Capture the cell that displays the provided text and extract its [X, Y] central coordinate. 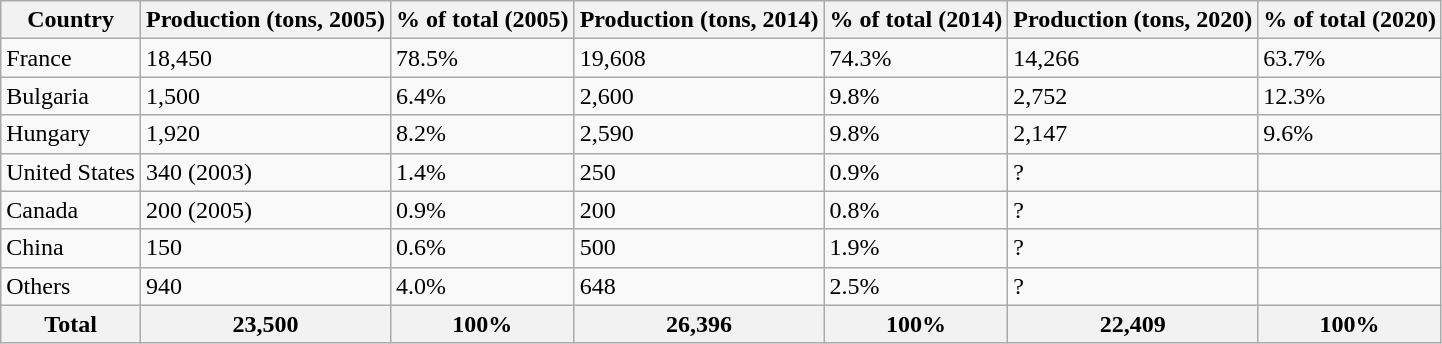
1,920 [265, 134]
2,590 [699, 134]
6.4% [482, 96]
2,147 [1133, 134]
2.5% [916, 286]
150 [265, 248]
1.4% [482, 172]
22,409 [1133, 324]
78.5% [482, 58]
% of total (2014) [916, 20]
% of total (2020) [1350, 20]
500 [699, 248]
% of total (2005) [482, 20]
4.0% [482, 286]
12.3% [1350, 96]
26,396 [699, 324]
Production (tons, 2005) [265, 20]
Country [71, 20]
648 [699, 286]
2,752 [1133, 96]
23,500 [265, 324]
Bulgaria [71, 96]
Hungary [71, 134]
8.2% [482, 134]
1.9% [916, 248]
63.7% [1350, 58]
United States [71, 172]
74.3% [916, 58]
Production (tons, 2014) [699, 20]
Canada [71, 210]
14,266 [1133, 58]
Others [71, 286]
18,450 [265, 58]
China [71, 248]
19,608 [699, 58]
0.8% [916, 210]
940 [265, 286]
9.6% [1350, 134]
200 [699, 210]
Total [71, 324]
Production (tons, 2020) [1133, 20]
250 [699, 172]
200 (2005) [265, 210]
1,500 [265, 96]
0.6% [482, 248]
France [71, 58]
2,600 [699, 96]
340 (2003) [265, 172]
